Pinpoint the cell where the given text exists, returning its (x, y) midpoint coordinate. 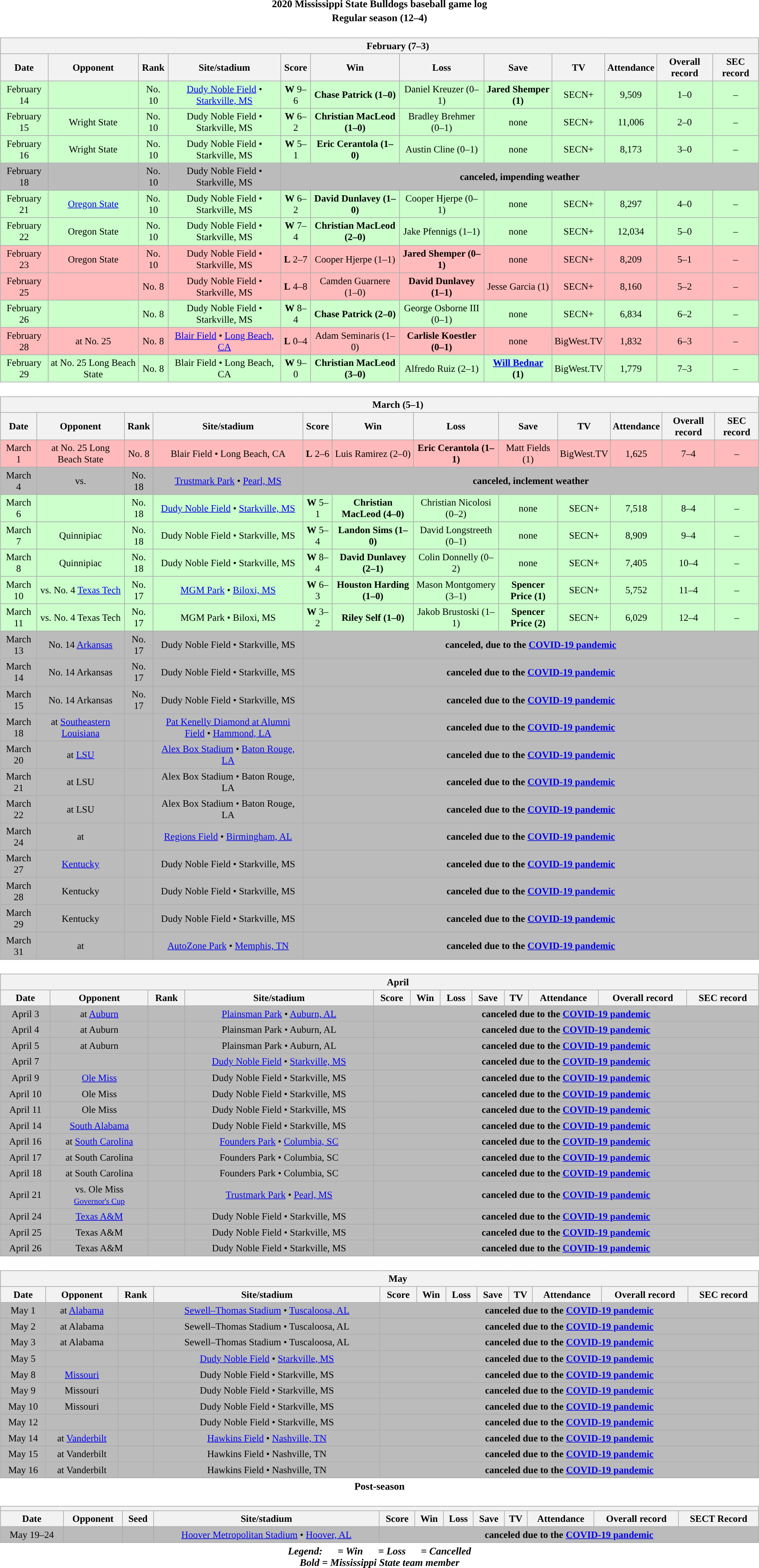
6,029 (636, 617)
April 24 (25, 1217)
vs. Ole Miss Governor's Cup (99, 1195)
February 15 (24, 122)
canceled, impending weather (520, 177)
Riley Self (1–0) (373, 617)
Spencer Price (2) (528, 617)
11,006 (631, 122)
April 7 (25, 1062)
L 4–8 (296, 286)
5–2 (684, 286)
March 20 (19, 755)
at No. 25 (93, 341)
Seed (138, 1519)
Jared Shemper (0–1) (441, 259)
1,832 (631, 341)
6–2 (684, 313)
Bradley Brehmer (0–1) (441, 122)
Jared Shemper (1) (518, 95)
7,518 (636, 508)
David Dunlavey (1–1) (441, 286)
David Longstreeth (0–1) (456, 535)
W 9–0 (296, 368)
May 2 (23, 1327)
March 14 (19, 672)
Will Bednar (1) (518, 368)
David Dunlavey (2–1) (373, 563)
May 9 (23, 1390)
3–0 (684, 150)
Hoover Metropolitan Stadium • Hoover, AL (266, 1535)
May 5 (23, 1358)
May 10 (23, 1406)
8,160 (631, 286)
February 25 (24, 286)
Eric Cerantola (1–1) (456, 454)
2–0 (684, 122)
May 3 (23, 1342)
Christian MacLeod (1–0) (355, 122)
6,834 (631, 313)
March 22 (19, 809)
February 18 (24, 177)
Landon Sims (1–0) (373, 535)
April 14 (25, 1126)
Houston Harding (1–0) (373, 590)
L 0–4 (296, 341)
5,752 (636, 590)
canceled, due to the COVID-19 pandemic (531, 645)
9,509 (631, 95)
L 2–6 (318, 454)
February 16 (24, 150)
7,405 (636, 563)
Luis Ramirez (2–0) (373, 454)
March 18 (19, 727)
canceled, inclement weather (531, 481)
February 29 (24, 368)
Matt Fields (1) (528, 454)
May 12 (23, 1422)
1–0 (684, 95)
April 16 (25, 1141)
February 23 (24, 259)
May 1 (23, 1311)
Alfredo Ruiz (2–1) (441, 368)
4–0 (684, 204)
Cooper Hjerpe (1–1) (355, 259)
1,625 (636, 454)
8,909 (636, 535)
March 27 (19, 864)
April 9 (25, 1078)
February 22 (24, 231)
Camden Guarnere (1–0) (355, 286)
April 4 (25, 1030)
5–1 (684, 259)
February 21 (24, 204)
March 31 (19, 946)
Carlisle Koestler (0–1) (441, 341)
March 21 (19, 782)
March 7 (19, 535)
South Alabama (99, 1126)
April 26 (25, 1248)
March 4 (19, 481)
9–4 (688, 535)
W 9–6 (296, 95)
Mason Montgomery (3–1) (456, 590)
March 11 (19, 617)
March 8 (19, 563)
7–4 (688, 454)
Christian MacLeod (2–0) (355, 231)
Adam Seminaris (1–0) (355, 341)
Jake Pfennigs (1–1) (441, 231)
April 11 (25, 1109)
SECT Record (718, 1519)
Christian Nicolosi (0–2) (456, 508)
David Dunlavey (1–0) (355, 204)
Jakob Brustoski (1–1) (456, 617)
May 15 (23, 1454)
1,779 (631, 368)
February 14 (24, 95)
February 26 (24, 313)
12,034 (631, 231)
May 16 (23, 1470)
May 19–24 (32, 1535)
Jesse Garcia (1) (518, 286)
at Southeastern Louisiana (80, 727)
April 17 (25, 1157)
April 3 (25, 1014)
10–4 (688, 563)
March 13 (19, 645)
AutoZone Park • Memphis, TN (228, 946)
March 1 (19, 454)
Chase Patrick (2–0) (355, 313)
W 7–4 (296, 231)
12–4 (688, 617)
Eric Cerantola (1–0) (355, 150)
George Osborne III (0–1) (441, 313)
March 10 (19, 590)
8,173 (631, 150)
8,297 (631, 204)
May 14 (23, 1438)
8,209 (631, 259)
vs. (80, 481)
6–3 (684, 341)
March 6 (19, 508)
April 5 (25, 1046)
February 28 (24, 341)
5–0 (684, 231)
April 10 (25, 1094)
Spencer Price (1) (528, 590)
W 3–2 (318, 617)
May 8 (23, 1374)
Colin Donnelly (0–2) (456, 563)
April 25 (25, 1232)
W 6–3 (318, 590)
Cooper Hjerpe (0–1) (441, 204)
May (379, 1279)
Chase Patrick (1–0) (355, 95)
Christian MacLeod (3–0) (355, 368)
Daniel Kreuzer (0–1) (441, 95)
March 15 (19, 700)
March 24 (19, 837)
Pat Kenelly Diamond at Alumni Field • Hammond, LA (228, 727)
February (7–3) (379, 46)
W 5–4 (318, 535)
April 18 (25, 1173)
Austin Cline (0–1) (441, 150)
March 29 (19, 919)
March (5–1) (379, 404)
March 28 (19, 891)
7–3 (684, 368)
April 21 (25, 1195)
11–4 (688, 590)
L 2–7 (296, 259)
8–4 (688, 508)
Regions Field • Birmingham, AL (228, 837)
Christian MacLeod (4–0) (373, 508)
April (379, 982)
